Capture the cell that displays the provided text and extract its [x, y] central coordinate. 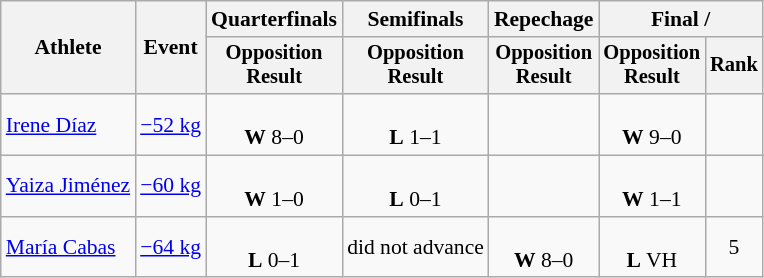
Yaiza Jiménez [68, 186]
W 1–0 [274, 186]
Repechage [544, 19]
L VH [652, 248]
Rank [734, 66]
Irene Díaz [68, 124]
L 1–1 [416, 124]
−60 kg [170, 186]
Quarterfinals [274, 19]
Event [170, 48]
Semifinals [416, 19]
−64 kg [170, 248]
did not advance [416, 248]
5 [734, 248]
W 1–1 [652, 186]
Final / [680, 19]
María Cabas [68, 248]
Athlete [68, 48]
−52 kg [170, 124]
W 9–0 [652, 124]
